Scan for the cell matching the given text and deliver its [x, y] coordinate at center. 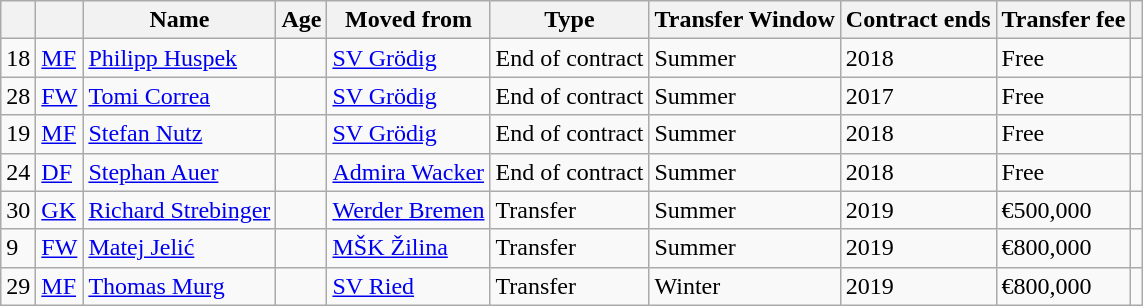
Thomas Murg [180, 286]
28 [18, 96]
SV Ried [408, 286]
29 [18, 286]
Philipp Huspek [180, 58]
Transfer fee [1064, 20]
30 [18, 210]
Age [302, 20]
19 [18, 134]
Admira Wacker [408, 172]
24 [18, 172]
Contract ends [918, 20]
Richard Strebinger [180, 210]
GK [60, 210]
18 [18, 58]
Type [570, 20]
MŠK Žilina [408, 248]
9 [18, 248]
€500,000 [1064, 210]
Transfer Window [744, 20]
Werder Bremen [408, 210]
Winter [744, 286]
Name [180, 20]
2017 [918, 96]
Stefan Nutz [180, 134]
Matej Jelić [180, 248]
Tomi Correa [180, 96]
Moved from [408, 20]
Stephan Auer [180, 172]
DF [60, 172]
